Capture the cell that displays the provided text and extract its [x, y] central coordinate. 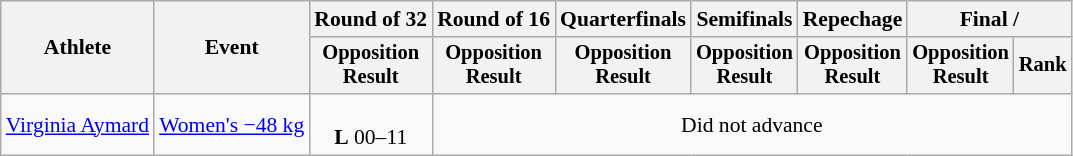
Virginia Aymard [78, 124]
Did not advance [752, 124]
Rank [1043, 66]
Semifinals [744, 19]
Repechage [853, 19]
Event [232, 48]
Quarterfinals [623, 19]
Round of 16 [494, 19]
Final / [989, 19]
Women's −48 kg [232, 124]
Round of 32 [370, 19]
Athlete [78, 48]
L 00–11 [370, 124]
